Return (X, Y) of the center of cell containing provided text 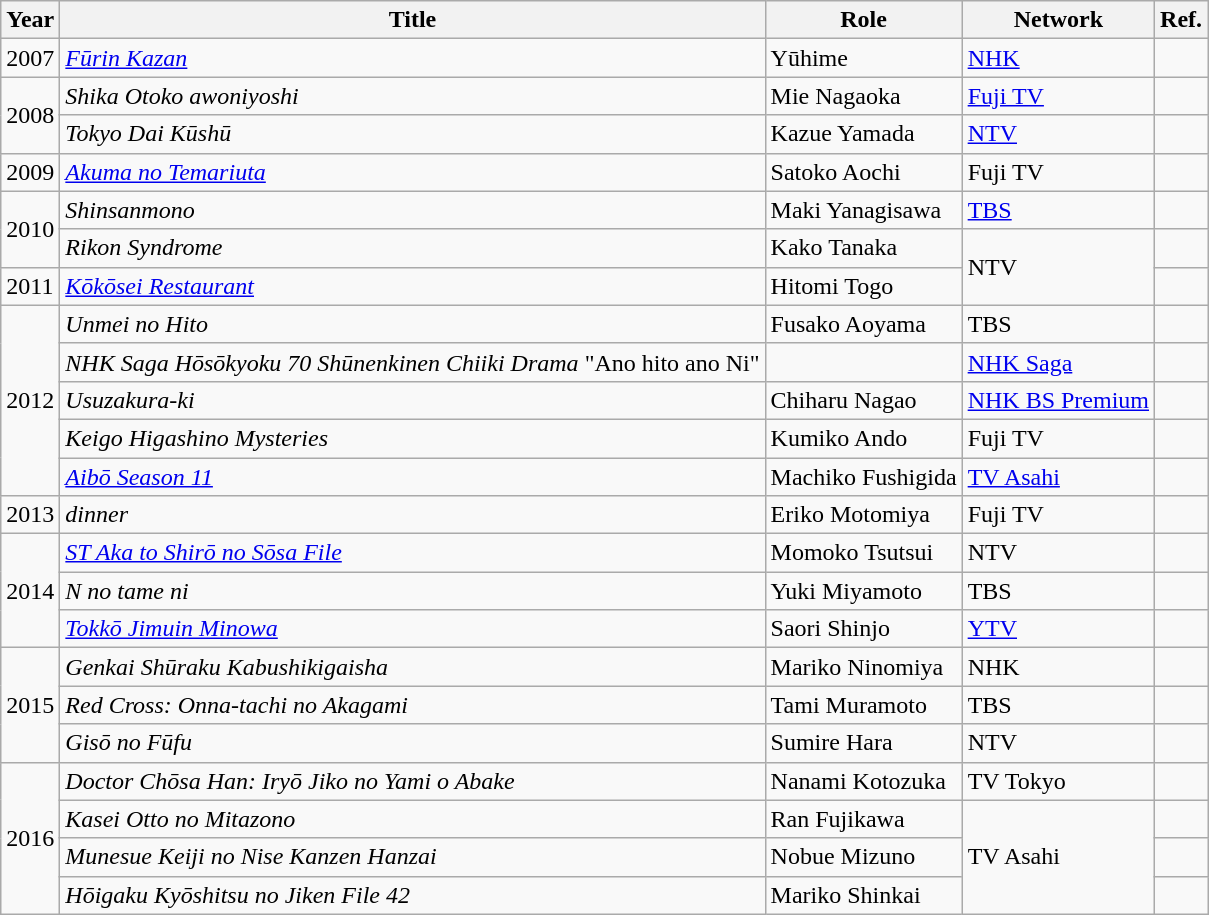
Yūhime (864, 58)
2010 (30, 229)
Keigo Higashino Mysteries (412, 438)
2013 (30, 515)
Hōigaku Kyōshitsu no Jiken File 42 (412, 895)
Fusako Aoyama (864, 324)
Red Cross: Onna-tachi no Akagami (412, 705)
Saori Shinjo (864, 629)
Chiharu Nagao (864, 400)
NHK Saga (1058, 362)
2012 (30, 400)
Kōkōsei Restaurant (412, 286)
Kasei Otto no Mitazono (412, 819)
Machiko Fushigida (864, 477)
2014 (30, 591)
Kazue Yamada (864, 134)
2008 (30, 115)
ST Aka to Shirō no Sōsa File (412, 553)
2011 (30, 286)
Maki Yanagisawa (864, 210)
Fūrin Kazan (412, 58)
Usuzakura-ki (412, 400)
TV Tokyo (1058, 781)
Gisō no Fūfu (412, 743)
Kako Tanaka (864, 248)
Genkai Shūraku Kabushikigaisha (412, 667)
Sumire Hara (864, 743)
Mariko Ninomiya (864, 667)
Aibō Season 11 (412, 477)
2015 (30, 705)
Tokkō Jimuin Minowa (412, 629)
Shika Otoko awoniyoshi (412, 96)
Yuki Miyamoto (864, 591)
2009 (30, 172)
Year (30, 20)
Nobue Mizuno (864, 857)
Akuma no Temariuta (412, 172)
Momoko Tsutsui (864, 553)
Mie Nagaoka (864, 96)
2007 (30, 58)
Munesue Keiji no Nise Kanzen Hanzai (412, 857)
Mariko Shinkai (864, 895)
Doctor Chōsa Han: Iryō Jiko no Yami o Abake (412, 781)
Ran Fujikawa (864, 819)
Tami Muramoto (864, 705)
NHK Saga Hōsōkyoku 70 Shūnenkinen Chiiki Drama "Ano hito ano Ni" (412, 362)
Kumiko Ando (864, 438)
Shinsanmono (412, 210)
Eriko Motomiya (864, 515)
Nanami Kotozuka (864, 781)
Network (1058, 20)
dinner (412, 515)
Unmei no Hito (412, 324)
Rikon Syndrome (412, 248)
2016 (30, 838)
YTV (1058, 629)
Ref. (1182, 20)
NHK BS Premium (1058, 400)
Hitomi Togo (864, 286)
Role (864, 20)
Tokyo Dai Kūshū (412, 134)
Title (412, 20)
N no tame ni (412, 591)
Satoko Aochi (864, 172)
